Pinpoint the cell where the given text exists, returning its [X, Y] midpoint coordinate. 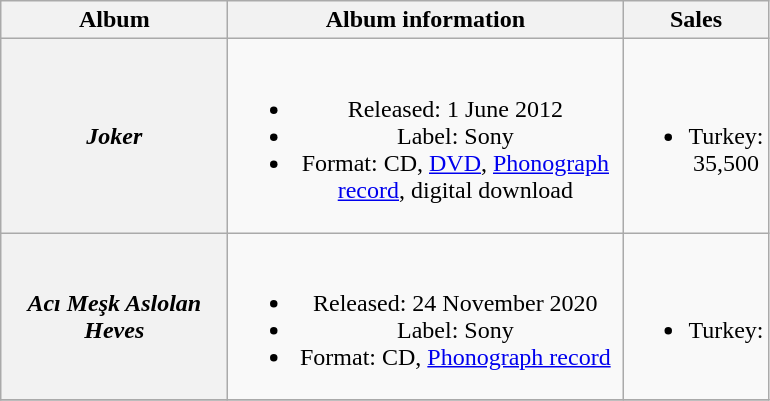
Turkey: 35,500 [696, 136]
Turkey: [696, 316]
Album [114, 20]
Released: 24 November 2020Label: SonyFormat: CD, Phonograph record [426, 316]
Sales [696, 20]
Joker [114, 136]
Album information [426, 20]
Released: 1 June 2012Label: SonyFormat: CD, DVD, Phonograph record, digital download [426, 136]
Acı Meşk Aslolan Heves [114, 316]
